Determine the (X, Y) coordinate at the center of the cell enclosing the given text.  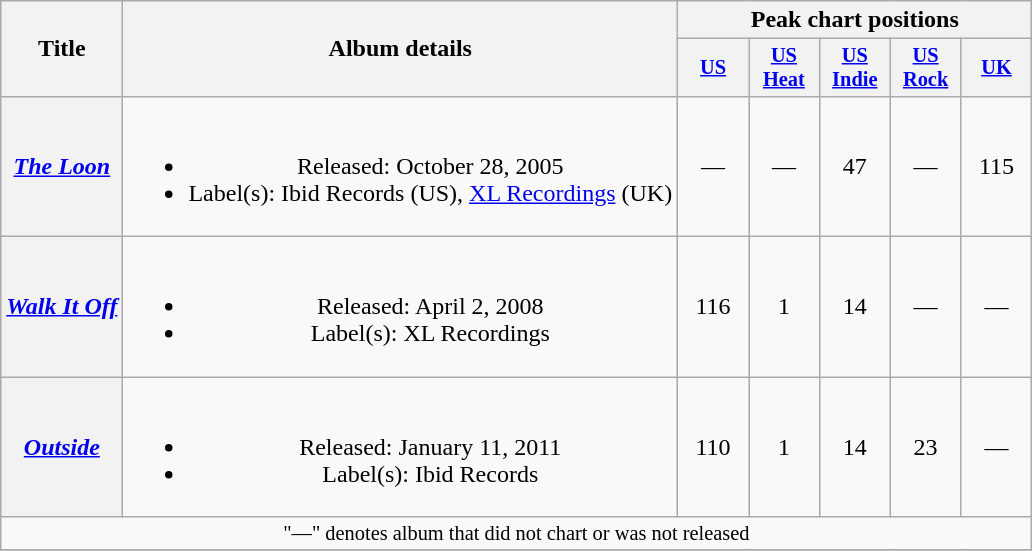
Outside (62, 447)
Walk It Off (62, 307)
US Heat (784, 68)
116 (714, 307)
Released: April 2, 2008Label(s): XL Recordings (400, 307)
Title (62, 49)
"—" denotes album that did not chart or was not released (516, 534)
115 (996, 166)
Released: January 11, 2011Label(s): Ibid Records (400, 447)
23 (926, 447)
Peak chart positions (855, 20)
Released: October 28, 2005Label(s): Ibid Records (US), XL Recordings (UK) (400, 166)
Album details (400, 49)
47 (854, 166)
The Loon (62, 166)
110 (714, 447)
US Indie (854, 68)
US Rock (926, 68)
UK (996, 68)
US (714, 68)
